Provide the (x, y) coordinate of the cell's center where the given text is located.  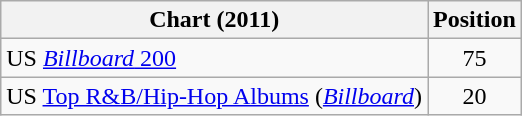
20 (475, 96)
US Top R&B/Hip-Hop Albums (Billboard) (214, 96)
Position (475, 20)
Chart (2011) (214, 20)
US Billboard 200 (214, 58)
75 (475, 58)
